Return the (x, y) coordinate for the center point of the cell that contains the specified text.  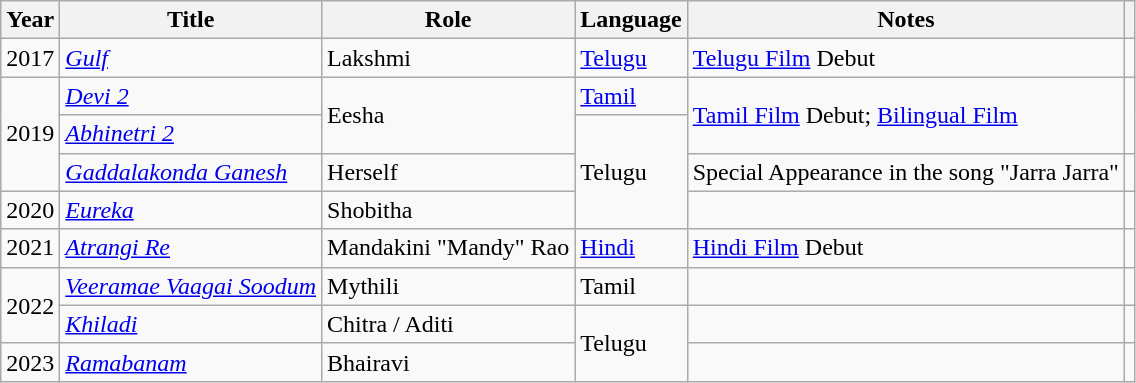
Title (191, 20)
Hindi (631, 248)
Abhinetri 2 (191, 134)
2019 (30, 134)
Year (30, 20)
Notes (906, 20)
2021 (30, 248)
2020 (30, 210)
Herself (448, 172)
Role (448, 20)
Atrangi Re (191, 248)
2022 (30, 305)
Mandakini "Mandy" Rao (448, 248)
Tamil Film Debut; Bilingual Film (906, 115)
Shobitha (448, 210)
Special Appearance in the song "Jarra Jarra" (906, 172)
Chitra / Aditi (448, 324)
Language (631, 20)
Khiladi (191, 324)
Eesha (448, 115)
Mythili (448, 286)
Devi 2 (191, 96)
Bhairavi (448, 362)
2023 (30, 362)
Gaddalakonda Ganesh (191, 172)
Hindi Film Debut (906, 248)
Eureka (191, 210)
Veeramae Vaagai Soodum (191, 286)
Lakshmi (448, 58)
2017 (30, 58)
Gulf (191, 58)
Telugu Film Debut (906, 58)
Ramabanam (191, 362)
